Capture the cell that displays the provided text and extract its [x, y] central coordinate. 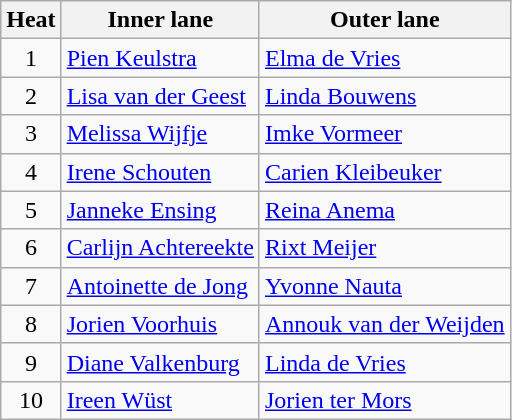
Elma de Vries [384, 58]
Irene Schouten [160, 172]
7 [31, 286]
4 [31, 172]
2 [31, 96]
8 [31, 324]
Annouk van der Weijden [384, 324]
1 [31, 58]
Diane Valkenburg [160, 362]
Carlijn Achtereekte [160, 248]
Rixt Meijer [384, 248]
Linda Bouwens [384, 96]
3 [31, 134]
Melissa Wijfje [160, 134]
Pien Keulstra [160, 58]
Inner lane [160, 20]
Lisa van der Geest [160, 96]
Reina Anema [384, 210]
10 [31, 400]
9 [31, 362]
5 [31, 210]
Carien Kleibeuker [384, 172]
Linda de Vries [384, 362]
Heat [31, 20]
Antoinette de Jong [160, 286]
Janneke Ensing [160, 210]
Imke Vormeer [384, 134]
Yvonne Nauta [384, 286]
Jorien ter Mors [384, 400]
6 [31, 248]
Jorien Voorhuis [160, 324]
Outer lane [384, 20]
Ireen Wüst [160, 400]
